Find where the given text appears and provide that cell's center as (x, y) coordinate. 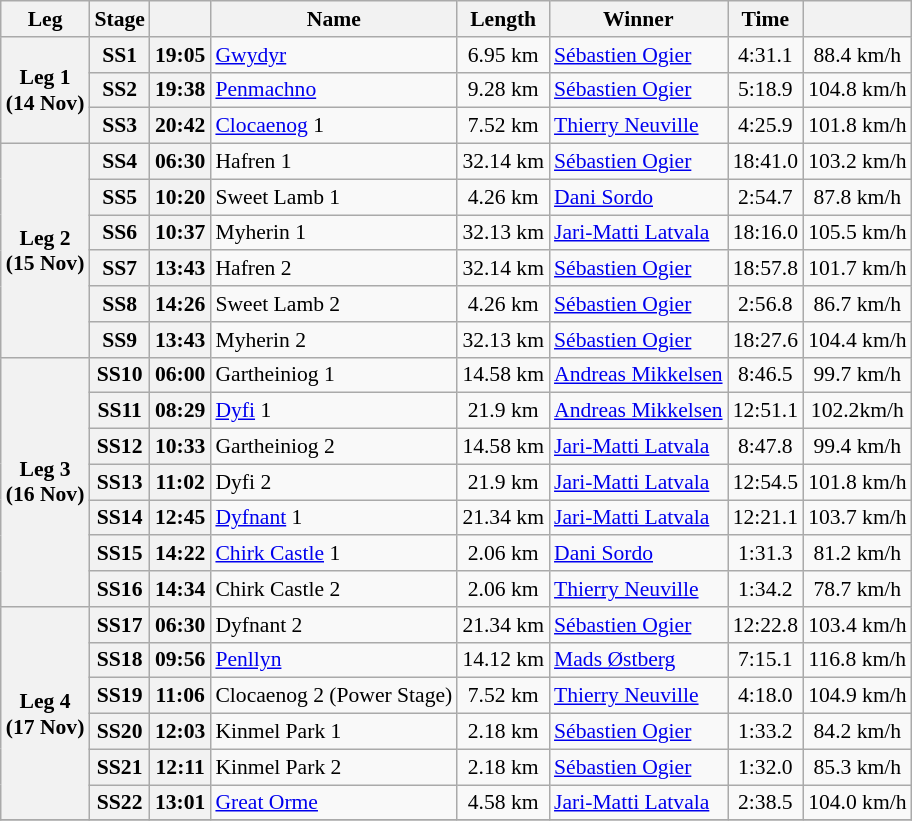
SS12 (119, 447)
1:33.2 (766, 732)
Sweet Lamb 1 (334, 197)
86.7 km/h (857, 304)
12:51.1 (766, 411)
SS13 (119, 482)
4:31.1 (766, 55)
85.3 km/h (857, 767)
Gartheiniog 2 (334, 447)
Chirk Castle 2 (334, 589)
11:06 (180, 696)
SS8 (119, 304)
10:33 (180, 447)
Gwydyr (334, 55)
18:57.8 (766, 269)
103.4 km/h (857, 625)
87.8 km/h (857, 197)
4:18.0 (766, 696)
Leg 3(16 Nov) (46, 482)
09:56 (180, 660)
Leg 2(15 Nov) (46, 251)
SS5 (119, 197)
SS1 (119, 55)
19:05 (180, 55)
10:37 (180, 233)
Winner (638, 19)
SS17 (119, 625)
Gartheiniog 1 (334, 375)
12:22.8 (766, 625)
11:02 (180, 482)
Stage (119, 19)
9.28 km (503, 90)
SS9 (119, 340)
08:29 (180, 411)
Hafren 2 (334, 269)
SS11 (119, 411)
5:18.9 (766, 90)
4.58 km (503, 803)
Length (503, 19)
104.4 km/h (857, 340)
6.95 km (503, 55)
Chirk Castle 1 (334, 554)
1:31.3 (766, 554)
SS4 (119, 162)
Dyfi 1 (334, 411)
Clocaenog 1 (334, 126)
78.7 km/h (857, 589)
14:34 (180, 589)
Dyfnant 1 (334, 518)
12:03 (180, 732)
Penmachno (334, 90)
Penllyn (334, 660)
101.7 km/h (857, 269)
Leg (46, 19)
14:26 (180, 304)
Name (334, 19)
SS16 (119, 589)
SS15 (119, 554)
20:42 (180, 126)
12:45 (180, 518)
10:20 (180, 197)
SS18 (119, 660)
84.2 km/h (857, 732)
8:46.5 (766, 375)
Leg 1(14 Nov) (46, 90)
Clocaenog 2 (Power Stage) (334, 696)
1:32.0 (766, 767)
Myherin 2 (334, 340)
104.9 km/h (857, 696)
103.2 km/h (857, 162)
12:54.5 (766, 482)
2:38.5 (766, 803)
18:16.0 (766, 233)
81.2 km/h (857, 554)
SS7 (119, 269)
102.2km/h (857, 411)
Kinmel Park 1 (334, 732)
8:47.8 (766, 447)
SS14 (119, 518)
19:38 (180, 90)
SS6 (119, 233)
SS21 (119, 767)
12:11 (180, 767)
18:27.6 (766, 340)
Sweet Lamb 2 (334, 304)
13:01 (180, 803)
Mads Østberg (638, 660)
Myherin 1 (334, 233)
116.8 km/h (857, 660)
06:00 (180, 375)
Hafren 1 (334, 162)
SS20 (119, 732)
99.4 km/h (857, 447)
Time (766, 19)
4:25.9 (766, 126)
SS10 (119, 375)
104.0 km/h (857, 803)
2:56.8 (766, 304)
105.5 km/h (857, 233)
Leg 4(17 Nov) (46, 714)
14.12 km (503, 660)
18:41.0 (766, 162)
7:15.1 (766, 660)
12:21.1 (766, 518)
88.4 km/h (857, 55)
1:34.2 (766, 589)
Dyfi 2 (334, 482)
SS22 (119, 803)
SS3 (119, 126)
104.8 km/h (857, 90)
Kinmel Park 2 (334, 767)
Dyfnant 2 (334, 625)
SS2 (119, 90)
SS19 (119, 696)
99.7 km/h (857, 375)
103.7 km/h (857, 518)
14:22 (180, 554)
2:54.7 (766, 197)
Great Orme (334, 803)
